Scan for the cell matching the given text and deliver its (X, Y) coordinate at center. 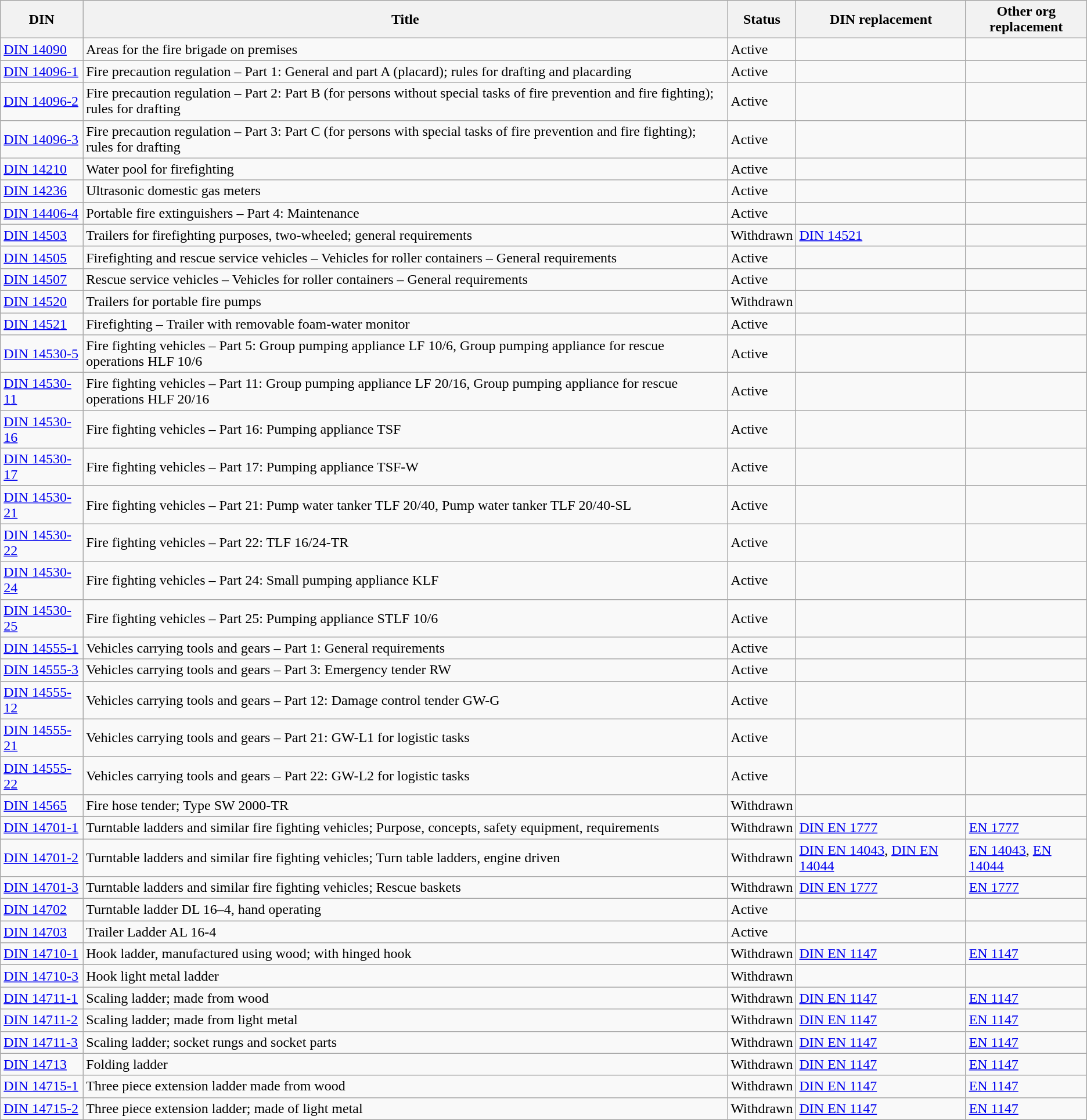
Fire precaution regulation – Part 1: General and part A (placard); rules for drafting and placarding (405, 71)
Fire hose tender; Type SW 2000-TR (405, 805)
DIN 14703 (42, 932)
DIN replacement (881, 20)
DIN 14555-22 (42, 776)
Status (762, 20)
Fire fighting vehicles – Part 24: Small pumping appliance KLF (405, 581)
DIN 14710-3 (42, 976)
DIN 14711-3 (42, 1042)
Fire fighting vehicles – Part 17: Pumping appliance TSF-W (405, 467)
Hook ladder, manufactured using wood; with hinged hook (405, 954)
DIN 14701-3 (42, 888)
DIN 14530-17 (42, 467)
DIN 14406-4 (42, 213)
Portable fire extinguishers – Part 4: Maintenance (405, 213)
Fire precaution regulation – Part 3: Part C (for persons with special tasks of fire prevention and fire fighting); rules for drafting (405, 139)
Trailers for firefighting purposes, two-wheeled; general requirements (405, 235)
DIN 14715-2 (42, 1108)
Fire fighting vehicles – Part 22: TLF 16/24-TR (405, 542)
DIN 14555-21 (42, 737)
Trailer Ladder AL 16-4 (405, 932)
DIN 14210 (42, 169)
Fire fighting vehicles – Part 16: Pumping appliance TSF (405, 430)
DIN 14520 (42, 301)
DIN 14096-1 (42, 71)
DIN 14555-1 (42, 648)
DIN 14565 (42, 805)
Vehicles carrying tools and gears – Part 22: GW-L2 for logistic tasks (405, 776)
Fire fighting vehicles – Part 11: Group pumping appliance LF 20/16, Group pumping appliance for rescue operations HLF 20/16 (405, 391)
Firefighting and rescue service vehicles – Vehicles for roller containers – General requirements (405, 257)
Hook light metal ladder (405, 976)
Turntable ladders and similar fire fighting vehicles; Turn table ladders, engine driven (405, 857)
DIN 14530-22 (42, 542)
Rescue service vehicles – Vehicles for roller containers – General requirements (405, 279)
DIN 14555-3 (42, 670)
Vehicles carrying tools and gears – Part 3: Emergency tender RW (405, 670)
DIN 14711-1 (42, 998)
DIN 14236 (42, 191)
DIN 14710-1 (42, 954)
Ultrasonic domestic gas meters (405, 191)
DIN 14713 (42, 1064)
Vehicles carrying tools and gears – Part 1: General requirements (405, 648)
Fire fighting vehicles – Part 5: Group pumping appliance LF 10/6, Group pumping appliance for rescue operations HLF 10/6 (405, 354)
DIN 14530-25 (42, 618)
DIN 14715-1 (42, 1086)
DIN 14711-2 (42, 1020)
DIN 14530-16 (42, 430)
Turntable ladders and similar fire fighting vehicles; Rescue baskets (405, 888)
DIN EN 14043, DIN EN 14044 (881, 857)
Scaling ladder; made from light metal (405, 1020)
DIN 14096-2 (42, 101)
DIN 14090 (42, 49)
Firefighting – Trailer with removable foam-water monitor (405, 323)
Other orgreplacement (1026, 20)
Three piece extension ladder; made of light metal (405, 1108)
Scaling ladder; socket rungs and socket parts (405, 1042)
Folding ladder (405, 1064)
Trailers for portable fire pumps (405, 301)
DIN 14530-5 (42, 354)
Fire precaution regulation – Part 2: Part B (for persons without special tasks of fire prevention and fire fighting); rules for drafting (405, 101)
DIN 14702 (42, 910)
DIN 14701-2 (42, 857)
EN 14043, EN 14044 (1026, 857)
Vehicles carrying tools and gears – Part 21: GW-L1 for logistic tasks (405, 737)
DIN 14096-3 (42, 139)
Areas for the fire brigade on premises (405, 49)
DIN 14503 (42, 235)
Vehicles carrying tools and gears – Part 12: Damage control tender GW-G (405, 700)
DIN 14555-12 (42, 700)
DIN 14507 (42, 279)
Title (405, 20)
Water pool for firefighting (405, 169)
DIN 14530-24 (42, 581)
Turntable ladder DL 16–4, hand operating (405, 910)
Turntable ladders and similar fire fighting vehicles; Purpose, concepts, safety equipment, requirements (405, 827)
DIN 14530-11 (42, 391)
DIN (42, 20)
DIN 14530-21 (42, 505)
DIN 14505 (42, 257)
Fire fighting vehicles – Part 25: Pumping appliance STLF 10/6 (405, 618)
Scaling ladder; made from wood (405, 998)
Fire fighting vehicles – Part 21: Pump water tanker TLF 20/40, Pump water tanker TLF 20/40-SL (405, 505)
Three piece extension ladder made from wood (405, 1086)
DIN 14701-1 (42, 827)
